Return (X, Y) of the center of cell containing provided text 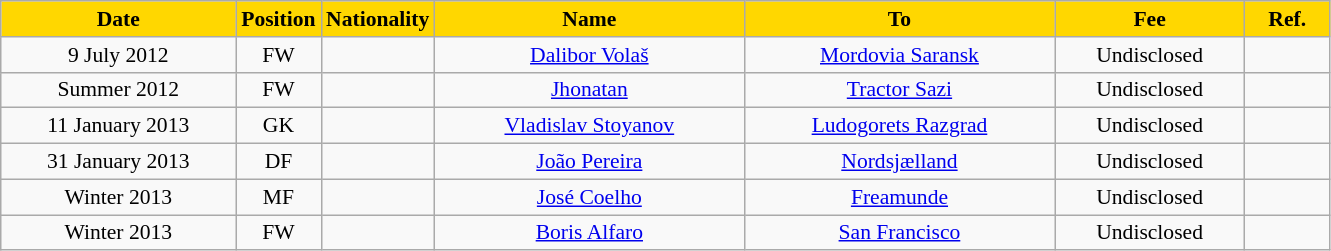
Tractor Sazi (899, 90)
João Pereira (589, 162)
Boris Alfaro (589, 233)
Fee (1150, 19)
11 January 2013 (118, 126)
Vladislav Stoyanov (589, 126)
Freamunde (899, 197)
José Coelho (589, 197)
GK (278, 126)
Nationality (378, 19)
31 January 2013 (118, 162)
Summer 2012 (118, 90)
Dalibor Volaš (589, 55)
DF (278, 162)
Jhonatan (589, 90)
Nordsjælland (899, 162)
MF (278, 197)
9 July 2012 (118, 55)
Mordovia Saransk (899, 55)
Date (118, 19)
Ref. (1288, 19)
Ludogorets Razgrad (899, 126)
Name (589, 19)
San Francisco (899, 233)
Position (278, 19)
To (899, 19)
